Pinpoint the cell where the given text exists, returning its [x, y] midpoint coordinate. 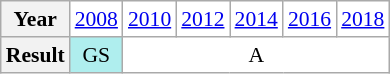
2008 [96, 19]
2016 [310, 19]
Result [36, 55]
2010 [150, 19]
2012 [202, 19]
Year [36, 19]
A [256, 55]
GS [96, 55]
2014 [256, 19]
2018 [362, 19]
